Extract the (x, y) coordinate from the center of the cell holding the provided text.  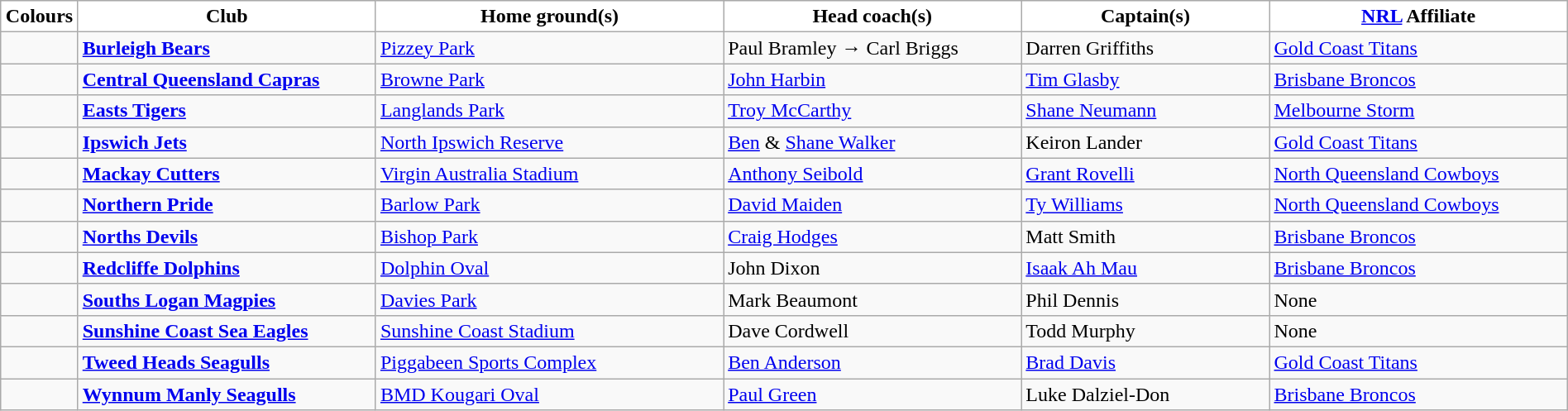
Northern Pride (227, 205)
Todd Murphy (1145, 331)
Dave Cordwell (872, 331)
Melbourne Storm (1418, 111)
Davies Park (549, 299)
Redcliffe Dolphins (227, 268)
Grant Rovelli (1145, 174)
Virgin Australia Stadium (549, 174)
Paul Bramley → Carl Briggs (872, 48)
David Maiden (872, 205)
North Ipswich Reserve (549, 142)
Paul Green (872, 394)
NRL Affiliate (1418, 17)
Easts Tigers (227, 111)
Sunshine Coast Stadium (549, 331)
Home ground(s) (549, 17)
Browne Park (549, 79)
Tim Glasby (1145, 79)
Ipswich Jets (227, 142)
Mackay Cutters (227, 174)
BMD Kougari Oval (549, 394)
John Dixon (872, 268)
Phil Dennis (1145, 299)
Club (227, 17)
Isaak Ah Mau (1145, 268)
John Harbin (872, 79)
Colours (40, 17)
Piggabeen Sports Complex (549, 362)
Sunshine Coast Sea Eagles (227, 331)
Keiron Lander (1145, 142)
Norths Devils (227, 237)
Tweed Heads Seagulls (227, 362)
Barlow Park (549, 205)
Captain(s) (1145, 17)
Central Queensland Capras (227, 79)
Anthony Seibold (872, 174)
Ben Anderson (872, 362)
Luke Dalziel-Don (1145, 394)
Ben & Shane Walker (872, 142)
Head coach(s) (872, 17)
Dolphin Oval (549, 268)
Souths Logan Magpies (227, 299)
Mark Beaumont (872, 299)
Brad Davis (1145, 362)
Darren Griffiths (1145, 48)
Wynnum Manly Seagulls (227, 394)
Matt Smith (1145, 237)
Troy McCarthy (872, 111)
Burleigh Bears (227, 48)
Bishop Park (549, 237)
Craig Hodges (872, 237)
Ty Williams (1145, 205)
Langlands Park (549, 111)
Shane Neumann (1145, 111)
Pizzey Park (549, 48)
